Identify which cell holds the provided text, then report its [X, Y] central coordinate. 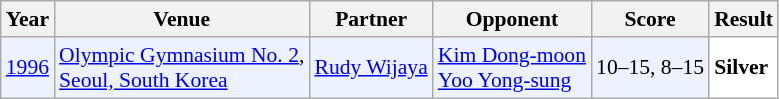
Result [744, 19]
Olympic Gymnasium No. 2,Seoul, South Korea [182, 68]
Opponent [512, 19]
Score [650, 19]
Kim Dong-moon Yoo Yong-sung [512, 68]
Venue [182, 19]
Partner [370, 19]
Rudy Wijaya [370, 68]
1996 [28, 68]
Year [28, 19]
10–15, 8–15 [650, 68]
Silver [744, 68]
